Find where the given text appears and provide that cell's center as (X, Y) coordinate. 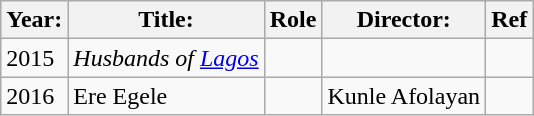
2016 (34, 96)
Ere Egele (166, 96)
Year: (34, 20)
Director: (404, 20)
Kunle Afolayan (404, 96)
Husbands of Lagos (166, 58)
Role (293, 20)
Title: (166, 20)
Ref (510, 20)
2015 (34, 58)
